Return the (x, y) coordinate for the center point of the cell that contains the specified text.  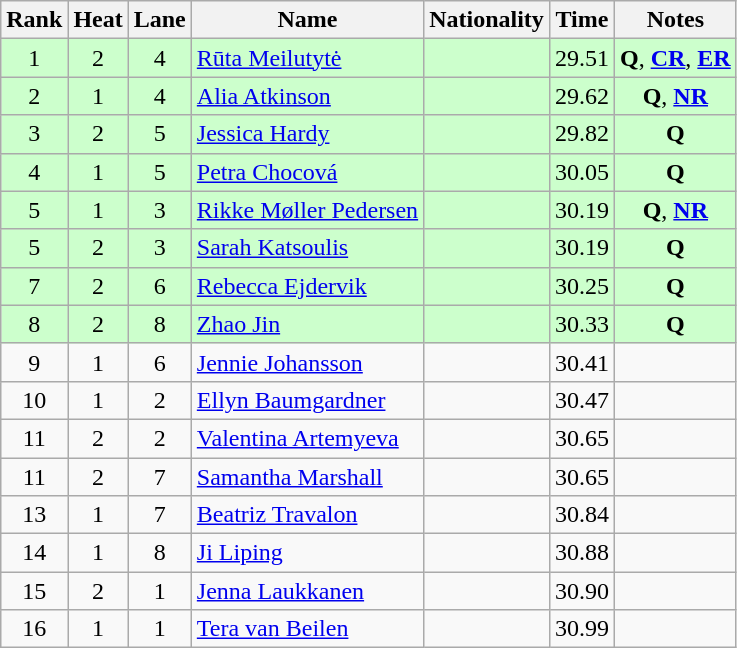
Rikke Møller Pedersen (307, 210)
Jennie Johansson (307, 362)
Zhao Jin (307, 324)
30.90 (582, 591)
Tera van Beilen (307, 629)
Rebecca Ejdervik (307, 286)
Name (307, 20)
30.05 (582, 172)
Jessica Hardy (307, 134)
30.84 (582, 515)
Lane (160, 20)
Ji Liping (307, 553)
Valentina Artemyeva (307, 438)
30.47 (582, 400)
Rūta Meilutytė (307, 58)
30.41 (582, 362)
Alia Atkinson (307, 96)
Ellyn Baumgardner (307, 400)
Heat (98, 20)
Time (582, 20)
30.25 (582, 286)
9 (34, 362)
30.88 (582, 553)
Q, CR, ER (675, 58)
10 (34, 400)
15 (34, 591)
14 (34, 553)
30.33 (582, 324)
30.99 (582, 629)
Nationality (487, 20)
Notes (675, 20)
Rank (34, 20)
16 (34, 629)
29.51 (582, 58)
Sarah Katsoulis (307, 248)
29.82 (582, 134)
Samantha Marshall (307, 477)
Jenna Laukkanen (307, 591)
Beatriz Travalon (307, 515)
Petra Chocová (307, 172)
13 (34, 515)
29.62 (582, 96)
